Scan for the cell matching the given text and deliver its [X, Y] coordinate at center. 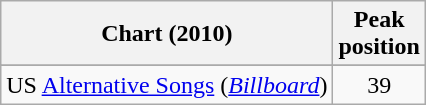
Peakposition [379, 34]
39 [379, 85]
Chart (2010) [167, 34]
US Alternative Songs (Billboard) [167, 85]
